Scan for the cell matching the given text and deliver its (X, Y) coordinate at center. 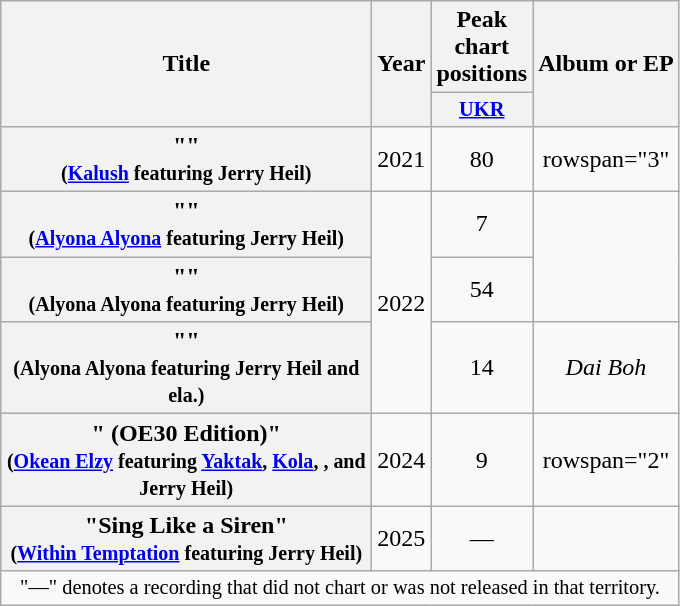
Year (402, 64)
2022 (402, 303)
Peak chart positions (482, 47)
rowspan="3" (606, 158)
Title (186, 64)
Dai Boh (606, 368)
80 (482, 158)
9 (482, 460)
14 (482, 368)
— (482, 538)
""(Kalush featuring Jerry Heil) (186, 158)
rowspan="2" (606, 460)
2025 (402, 538)
2021 (402, 158)
"Sing Like a Siren"(Within Temptation featuring Jerry Heil) (186, 538)
"—" denotes a recording that did not chart or was not released in that territory. (340, 588)
2024 (402, 460)
Album or EP (606, 64)
""(Alyona Alyona featuring Jerry Heil and ela.) (186, 368)
7 (482, 224)
UKR (482, 110)
" (OE30 Edition)"(Okean Elzy featuring Yaktak, Kola, , and Jerry Heil) (186, 460)
54 (482, 290)
